Extract the [x, y] coordinate from the center of the cell holding the provided text.  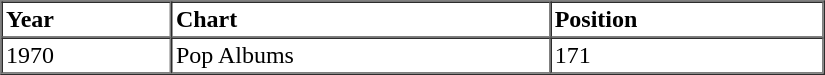
171 [686, 56]
Chart [360, 20]
Position [686, 20]
Year [87, 20]
Pop Albums [360, 56]
1970 [87, 56]
